Find where the given text appears and provide that cell's center as (X, Y) coordinate. 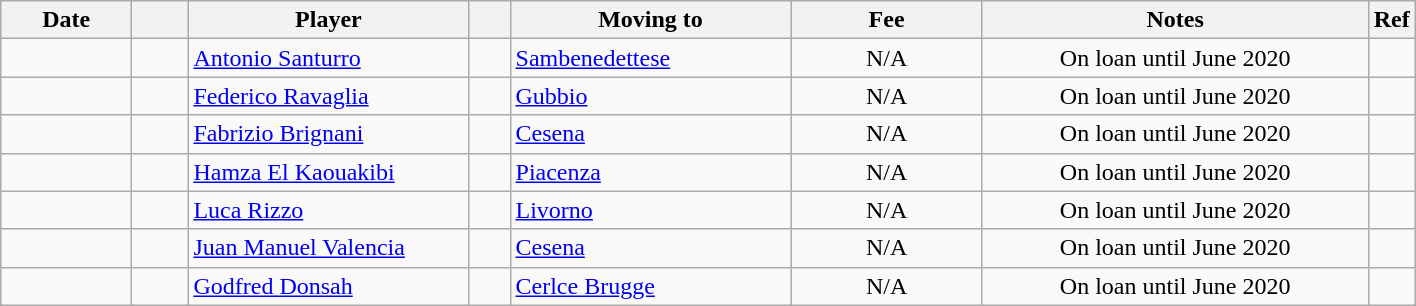
Piacenza (650, 172)
Notes (1175, 20)
Ref (1392, 20)
Federico Ravaglia (328, 96)
Hamza El Kaouakibi (328, 172)
Date (66, 20)
Sambenedettese (650, 58)
Fabrizio Brignani (328, 134)
Luca Rizzo (328, 210)
Antonio Santurro (328, 58)
Juan Manuel Valencia (328, 248)
Gubbio (650, 96)
Godfred Donsah (328, 286)
Livorno (650, 210)
Moving to (650, 20)
Fee (886, 20)
Cerlce Brugge (650, 286)
Player (328, 20)
